Pinpoint the cell where the given text exists, returning its [X, Y] midpoint coordinate. 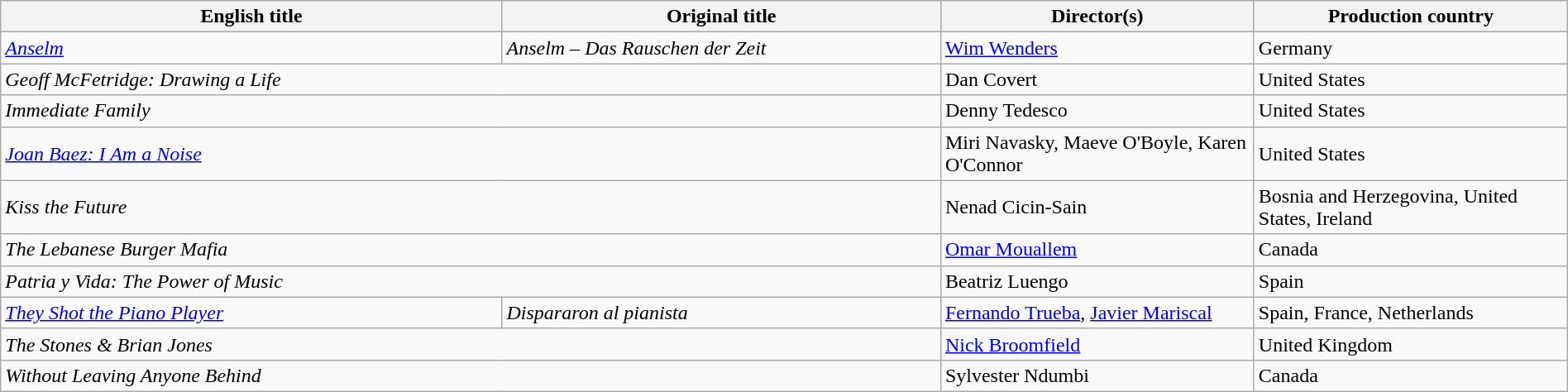
Nenad Cicin-Sain [1097, 207]
They Shot the Piano Player [251, 313]
Director(s) [1097, 17]
Bosnia and Herzegovina, United States, Ireland [1411, 207]
Beatriz Luengo [1097, 281]
Nick Broomfield [1097, 344]
Without Leaving Anyone Behind [471, 375]
Kiss the Future [471, 207]
Miri Navasky, Maeve O'Boyle, Karen O'Connor [1097, 154]
Wim Wenders [1097, 48]
Spain, France, Netherlands [1411, 313]
Germany [1411, 48]
Fernando Trueba, Javier Mariscal [1097, 313]
Original title [721, 17]
Anselm [251, 48]
English title [251, 17]
Sylvester Ndumbi [1097, 375]
Omar Mouallem [1097, 250]
Joan Baez: I Am a Noise [471, 154]
Dispararon al pianista [721, 313]
Production country [1411, 17]
Geoff McFetridge: Drawing a Life [471, 79]
United Kingdom [1411, 344]
Patria y Vida: The Power of Music [471, 281]
The Stones & Brian Jones [471, 344]
Dan Covert [1097, 79]
Immediate Family [471, 111]
Anselm – Das Rauschen der Zeit [721, 48]
Spain [1411, 281]
The Lebanese Burger Mafia [471, 250]
Denny Tedesco [1097, 111]
